Pinpoint the cell where the given text exists, returning its (x, y) midpoint coordinate. 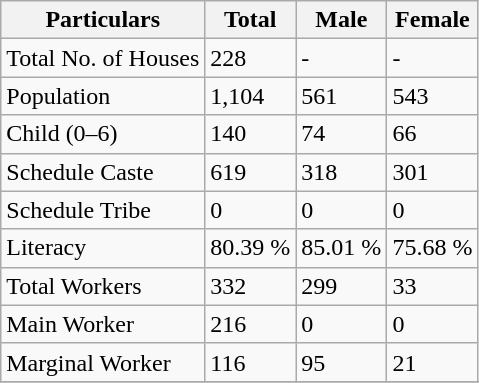
332 (250, 286)
Total Workers (103, 286)
74 (342, 134)
543 (432, 96)
Total No. of Houses (103, 58)
Schedule Caste (103, 172)
228 (250, 58)
Main Worker (103, 324)
75.68 % (432, 248)
Marginal Worker (103, 362)
33 (432, 286)
299 (342, 286)
Particulars (103, 20)
66 (432, 134)
216 (250, 324)
Child (0–6) (103, 134)
85.01 % (342, 248)
301 (432, 172)
Female (432, 20)
140 (250, 134)
Schedule Tribe (103, 210)
Literacy (103, 248)
1,104 (250, 96)
318 (342, 172)
116 (250, 362)
561 (342, 96)
21 (432, 362)
Male (342, 20)
Population (103, 96)
95 (342, 362)
80.39 % (250, 248)
Total (250, 20)
619 (250, 172)
